Determine the (x, y) coordinate at the center of the cell enclosing the given text.  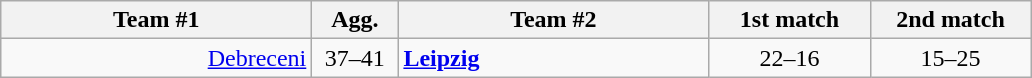
15–25 (950, 58)
Team #1 (156, 20)
Debreceni (156, 58)
Leipzig (554, 58)
2nd match (950, 20)
37–41 (355, 58)
Agg. (355, 20)
1st match (790, 20)
22–16 (790, 58)
Team #2 (554, 20)
